From the cell containing the given text, extract its center point as [x, y] coordinate. 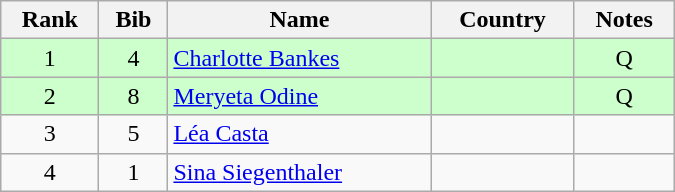
2 [50, 96]
Bib [134, 20]
Meryeta Odine [300, 96]
3 [50, 134]
8 [134, 96]
Country [502, 20]
Notes [624, 20]
Sina Siegenthaler [300, 172]
Charlotte Bankes [300, 58]
Name [300, 20]
Rank [50, 20]
Léa Casta [300, 134]
5 [134, 134]
